Determine the (X, Y) coordinate at the center of the cell enclosing the given text.  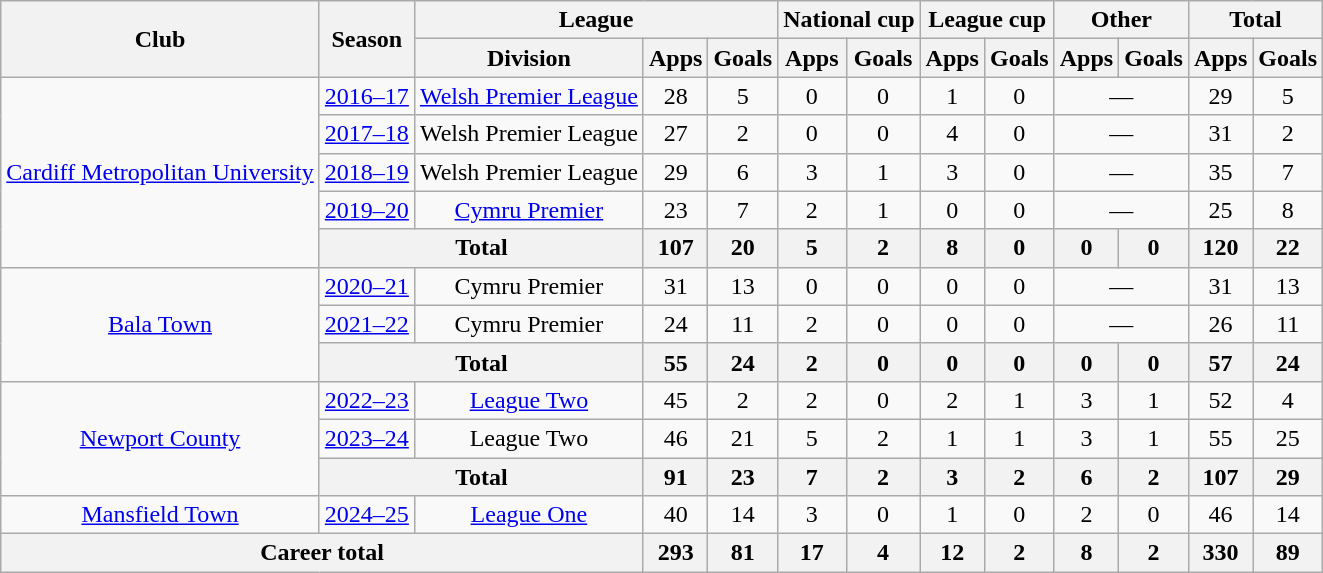
League One (528, 515)
40 (675, 515)
22 (1288, 248)
2021–22 (366, 324)
12 (952, 553)
89 (1288, 553)
2022–23 (366, 400)
2018–19 (366, 172)
Career total (322, 553)
2020–21 (366, 286)
League cup (987, 20)
League (596, 20)
2016–17 (366, 96)
330 (1220, 553)
Newport County (160, 438)
Other (1121, 20)
52 (1220, 400)
45 (675, 400)
Mansfield Town (160, 515)
Division (528, 58)
120 (1220, 248)
57 (1220, 362)
27 (675, 134)
293 (675, 553)
81 (743, 553)
2017–18 (366, 134)
Bala Town (160, 324)
17 (812, 553)
21 (743, 438)
National cup (849, 20)
35 (1220, 172)
26 (1220, 324)
28 (675, 96)
2024–25 (366, 515)
Season (366, 39)
2023–24 (366, 438)
2019–20 (366, 210)
20 (743, 248)
91 (675, 477)
Cardiff Metropolitan University (160, 172)
Club (160, 39)
